Pinpoint the cell where the given text exists, returning its [X, Y] midpoint coordinate. 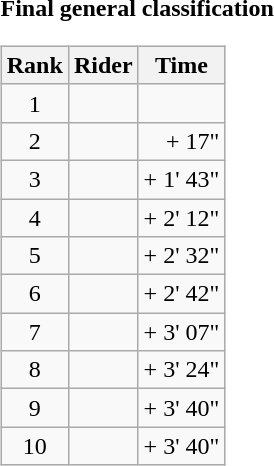
1 [34, 103]
+ 1' 43" [182, 179]
8 [34, 370]
10 [34, 446]
9 [34, 408]
5 [34, 256]
7 [34, 332]
+ 2' 32" [182, 256]
Rider [103, 65]
+ 2' 42" [182, 294]
4 [34, 217]
3 [34, 179]
6 [34, 294]
+ 3' 07" [182, 332]
Time [182, 65]
Rank [34, 65]
+ 2' 12" [182, 217]
2 [34, 141]
+ 17" [182, 141]
+ 3' 24" [182, 370]
